Identify which cell holds the provided text, then report its (X, Y) central coordinate. 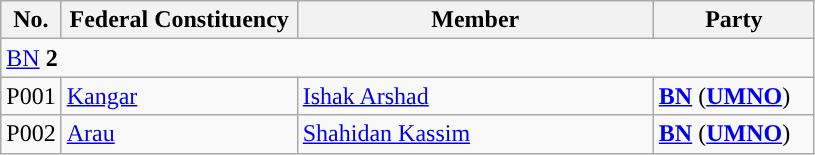
Shahidan Kassim (475, 134)
BN 2 (408, 58)
Member (475, 20)
No. (31, 20)
Party (734, 20)
P002 (31, 134)
Federal Constituency (179, 20)
Arau (179, 134)
Ishak Arshad (475, 96)
P001 (31, 96)
Kangar (179, 96)
